Pinpoint the cell where the given text exists, returning its (x, y) midpoint coordinate. 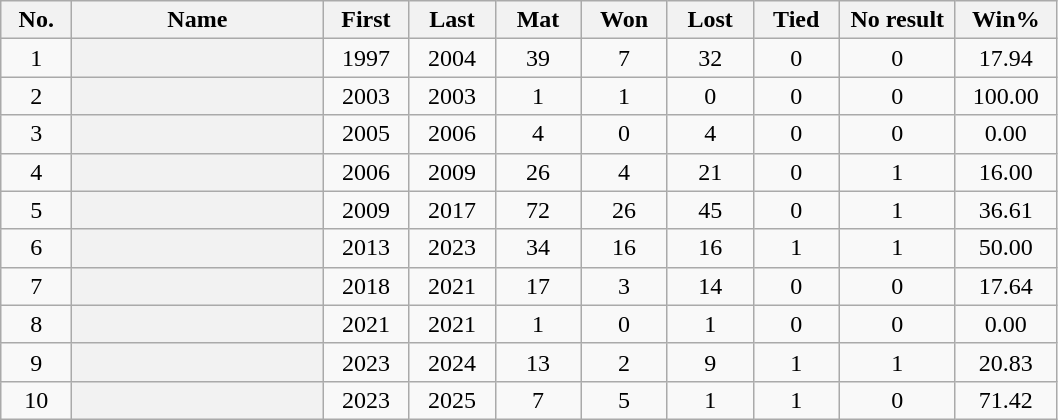
First (366, 20)
No result (897, 20)
Lost (710, 20)
34 (538, 248)
17 (538, 286)
17.94 (1006, 58)
Mat (538, 20)
50.00 (1006, 248)
Tied (796, 20)
36.61 (1006, 210)
Name (198, 20)
100.00 (1006, 96)
Last (452, 20)
45 (710, 210)
72 (538, 210)
Won (624, 20)
71.42 (1006, 400)
8 (36, 324)
Win% (1006, 20)
13 (538, 362)
2024 (452, 362)
2017 (452, 210)
2025 (452, 400)
16.00 (1006, 172)
2004 (452, 58)
20.83 (1006, 362)
2005 (366, 134)
No. (36, 20)
39 (538, 58)
2013 (366, 248)
1997 (366, 58)
2018 (366, 286)
6 (36, 248)
14 (710, 286)
21 (710, 172)
32 (710, 58)
10 (36, 400)
17.64 (1006, 286)
